Detect which cell encompasses the target text, then output its [x, y] center coordinate. 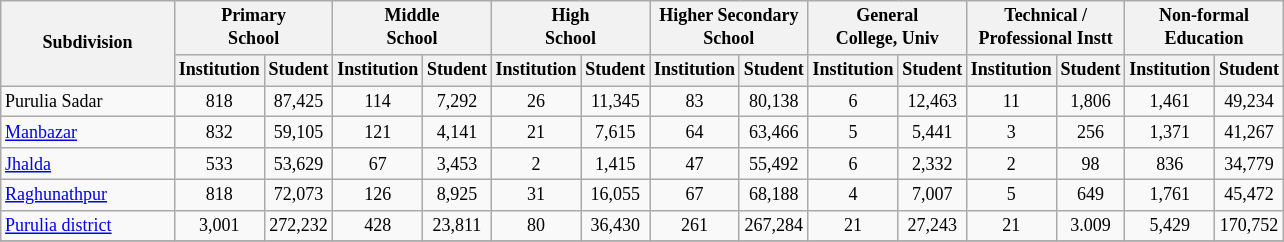
428 [378, 226]
533 [219, 164]
1,806 [1090, 102]
98 [1090, 164]
836 [1170, 164]
267,284 [774, 226]
31 [536, 194]
63,466 [774, 132]
87,425 [298, 102]
68,188 [774, 194]
80 [536, 226]
47 [695, 164]
832 [219, 132]
Purulia district [88, 226]
HighSchool [570, 28]
83 [695, 102]
Manbazar [88, 132]
Jhalda [88, 164]
1,461 [1170, 102]
3,001 [219, 226]
26 [536, 102]
11,345 [616, 102]
7,007 [932, 194]
Raghunathpur [88, 194]
Purulia Sadar [88, 102]
34,779 [1250, 164]
80,138 [774, 102]
55,492 [774, 164]
256 [1090, 132]
59,105 [298, 132]
114 [378, 102]
53,629 [298, 164]
1,371 [1170, 132]
27,243 [932, 226]
41,267 [1250, 132]
261 [695, 226]
64 [695, 132]
Subdivision [88, 44]
16,055 [616, 194]
126 [378, 194]
7,292 [458, 102]
3.009 [1090, 226]
12,463 [932, 102]
8,925 [458, 194]
7,615 [616, 132]
72,073 [298, 194]
49,234 [1250, 102]
170,752 [1250, 226]
GeneralCollege, Univ [887, 28]
45,472 [1250, 194]
5,429 [1170, 226]
1,761 [1170, 194]
121 [378, 132]
23,811 [458, 226]
3,453 [458, 164]
3 [1011, 132]
4 [853, 194]
2,332 [932, 164]
Higher SecondarySchool [729, 28]
1,415 [616, 164]
649 [1090, 194]
36,430 [616, 226]
Non-formalEducation [1204, 28]
Technical /Professional Instt [1045, 28]
4,141 [458, 132]
MiddleSchool [412, 28]
272,232 [298, 226]
PrimarySchool [253, 28]
11 [1011, 102]
5,441 [932, 132]
